Provide the [x, y] coordinate of the cell's center where the given text is located.  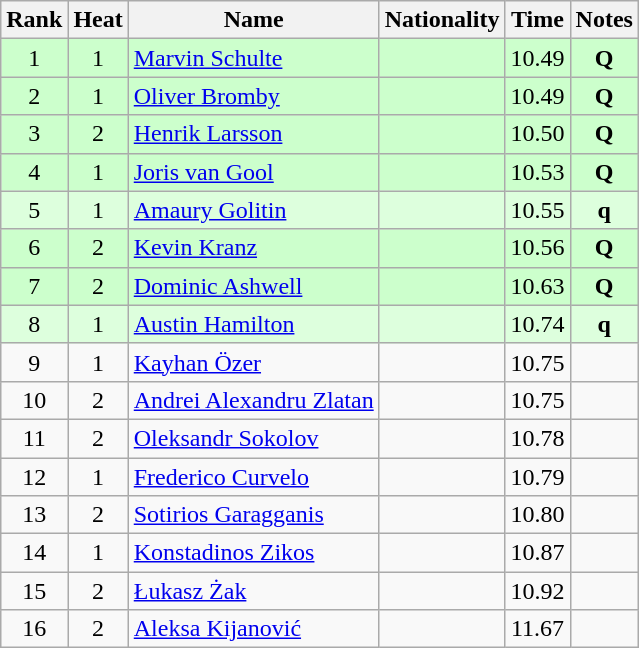
Rank [34, 20]
5 [34, 210]
7 [34, 286]
Notes [604, 20]
Joris van Gool [254, 172]
Oliver Bromby [254, 96]
Dominic Ashwell [254, 286]
9 [34, 362]
Sotirios Garagganis [254, 515]
10 [34, 400]
Kevin Kranz [254, 248]
13 [34, 515]
11.67 [538, 629]
Aleksa Kijanović [254, 629]
10.78 [538, 438]
Austin Hamilton [254, 324]
15 [34, 591]
Łukasz Żak [254, 591]
10.74 [538, 324]
3 [34, 134]
6 [34, 248]
16 [34, 629]
10.53 [538, 172]
11 [34, 438]
Frederico Curvelo [254, 477]
10.79 [538, 477]
Heat [98, 20]
Time [538, 20]
10.92 [538, 591]
4 [34, 172]
10.56 [538, 248]
10.55 [538, 210]
12 [34, 477]
10.80 [538, 515]
14 [34, 553]
Kayhan Özer [254, 362]
10.87 [538, 553]
Konstadinos Zikos [254, 553]
Nationality [442, 20]
10.63 [538, 286]
Amaury Golitin [254, 210]
8 [34, 324]
10.50 [538, 134]
Marvin Schulte [254, 58]
Name [254, 20]
Henrik Larsson [254, 134]
Andrei Alexandru Zlatan [254, 400]
Oleksandr Sokolov [254, 438]
